Return the (X, Y) coordinate for the center point of the cell that contains the specified text.  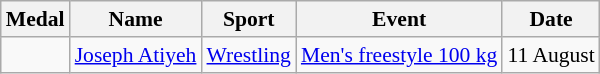
Event (399, 19)
Sport (248, 19)
Joseph Atiyeh (136, 55)
Medal (36, 19)
Date (551, 19)
11 August (551, 55)
Wrestling (248, 55)
Name (136, 19)
Men's freestyle 100 kg (399, 55)
